Detect which cell encompasses the target text, then output its (X, Y) center coordinate. 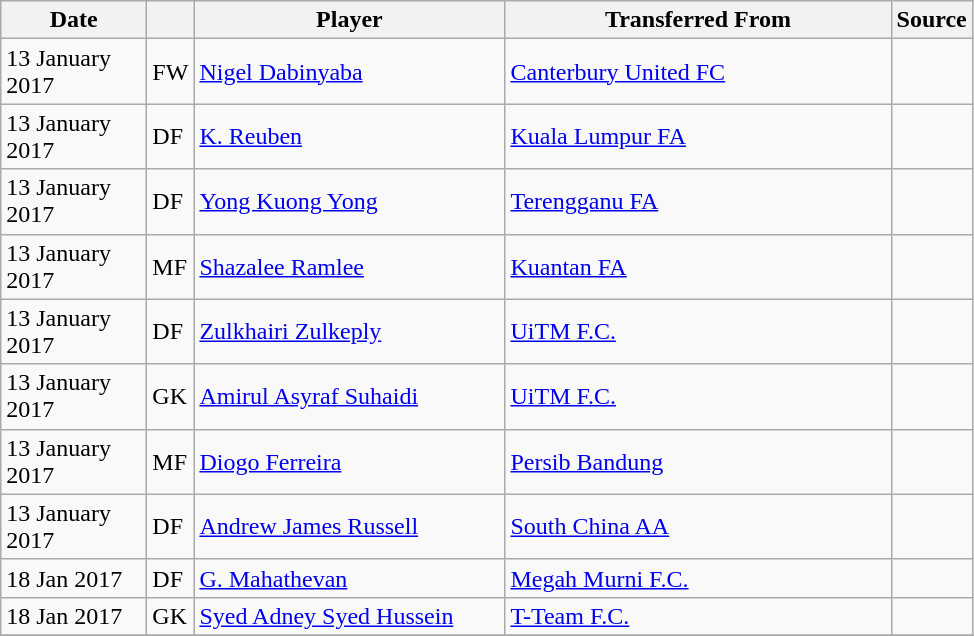
FW (170, 72)
Andrew James Russell (350, 526)
Transferred From (698, 20)
Syed Adney Syed Hussein (350, 616)
Source (932, 20)
Nigel Dabinyaba (350, 72)
Canterbury United FC (698, 72)
Persib Bandung (698, 462)
Player (350, 20)
Kuala Lumpur FA (698, 136)
K. Reuben (350, 136)
Kuantan FA (698, 266)
Terengganu FA (698, 202)
G. Mahathevan (350, 578)
Diogo Ferreira (350, 462)
Date (74, 20)
South China AA (698, 526)
T-Team F.C. (698, 616)
Yong Kuong Yong (350, 202)
Zulkhairi Zulkeply (350, 332)
Shazalee Ramlee (350, 266)
Amirul Asyraf Suhaidi (350, 396)
Megah Murni F.C. (698, 578)
